Find where the given text appears and provide that cell's center as [x, y] coordinate. 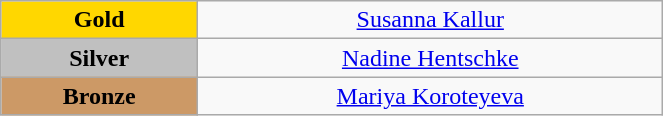
Silver [100, 58]
Bronze [100, 96]
Susanna Kallur [430, 20]
Nadine Hentschke [430, 58]
Mariya Koroteyeva [430, 96]
Gold [100, 20]
